Identify which cell holds the provided text, then report its [x, y] central coordinate. 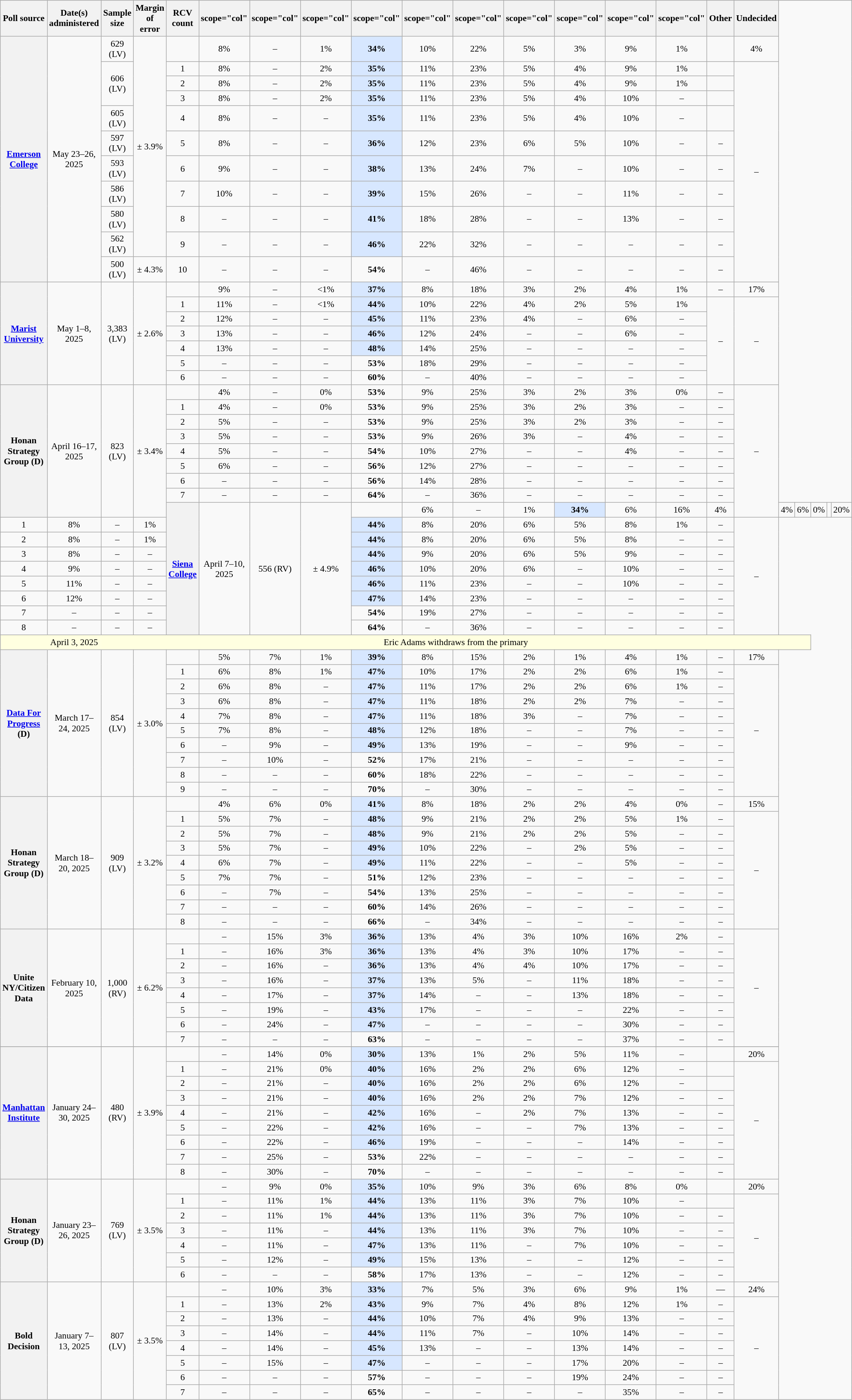
Unite NY/Citizen Data [24, 988]
480 (RV) [117, 1113]
± 4.3% [150, 270]
51% [376, 878]
32% [478, 244]
± 6.2% [150, 988]
606 (LV) [117, 83]
593 (LV) [117, 168]
33% [376, 1289]
500 (LV) [117, 270]
± 4.9% [326, 569]
1,000 (RV) [117, 988]
April 3, 2025 [74, 643]
Marginof error [150, 18]
556 (RV) [275, 569]
29% [478, 363]
January 7–13, 2025 [74, 1341]
Marist University [24, 333]
± 3.0% [150, 723]
854 (LV) [117, 723]
Emerson College [24, 159]
May 1–8, 2025 [74, 333]
586 (LV) [117, 194]
January 24–30, 2025 [74, 1113]
65% [376, 1393]
Undecided [756, 18]
Poll source [24, 18]
Manhattan Institute [24, 1113]
605 (LV) [117, 118]
March 17–24, 2025 [74, 723]
807 (LV) [117, 1341]
March 18–20, 2025 [74, 863]
66% [376, 922]
52% [376, 760]
RCVcount [182, 18]
May 23–26, 2025 [74, 159]
909 (LV) [117, 863]
— [721, 1289]
597 (LV) [117, 144]
629 (LV) [117, 49]
10 [182, 270]
57% [376, 1378]
± 3.2% [150, 863]
769 (LV) [117, 1231]
Samplesize [117, 18]
562 (LV) [117, 244]
58% [376, 1275]
± 3.4% [150, 452]
Eric Adams withdraws from the primary [456, 643]
± 2.6% [150, 333]
Bold Decision [24, 1341]
Date(s)administered [74, 18]
63% [376, 1040]
February 10, 2025 [74, 988]
Siena College [182, 569]
823 (LV) [117, 452]
Data For Progress (D) [24, 723]
Other [721, 18]
38% [376, 168]
April 7–10, 2025 [225, 569]
3,383 (LV) [117, 333]
January 23–26, 2025 [74, 1231]
580 (LV) [117, 219]
April 16–17, 2025 [74, 452]
